From the cell containing the given text, extract its center point as [x, y] coordinate. 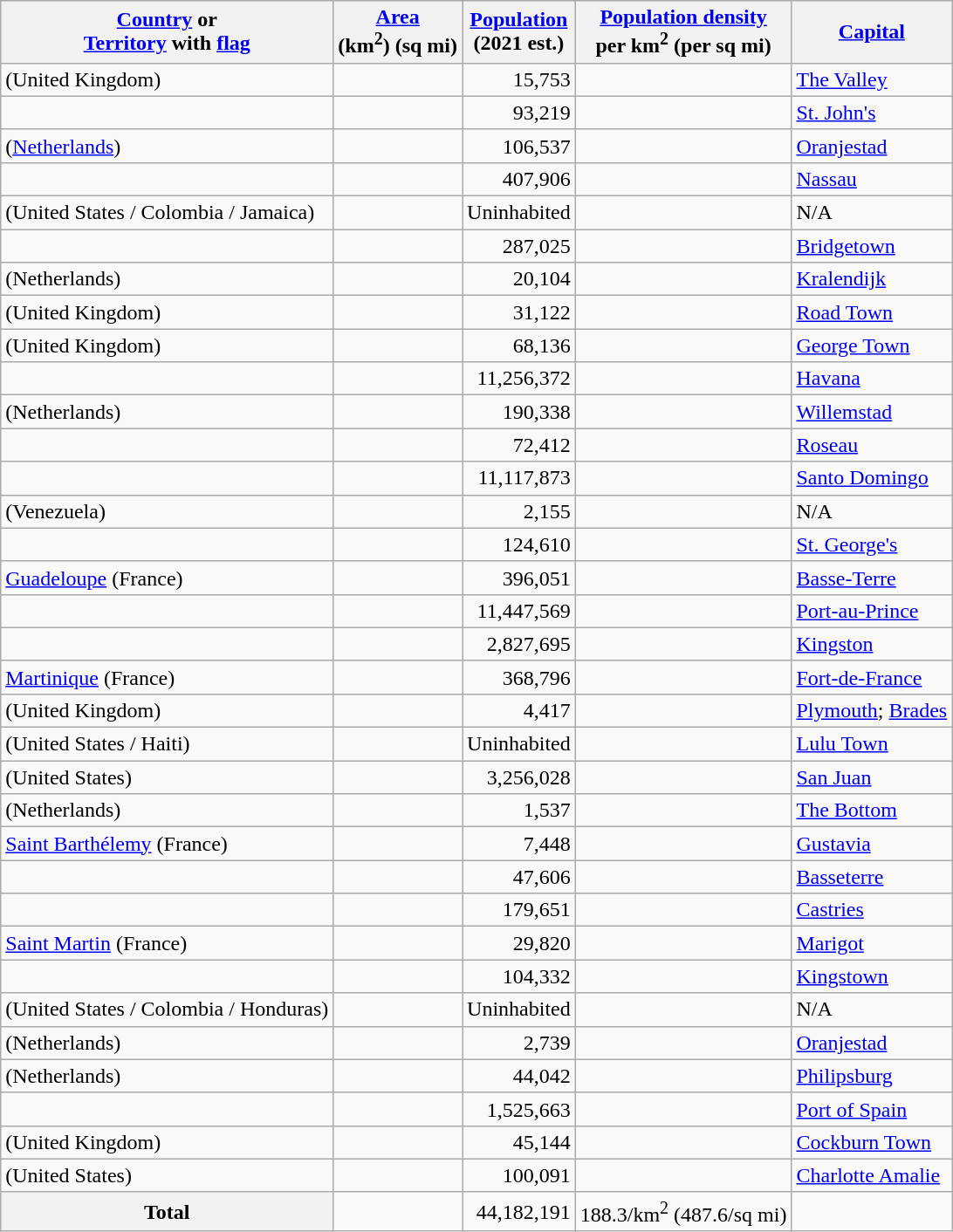
Saint Barthélemy (France) [168, 844]
Marigot [872, 943]
St. John's [872, 113]
Saint Martin (France) [168, 943]
Basseterre [872, 877]
Guadeloupe (France) [168, 578]
124,610 [519, 544]
San Juan [872, 777]
The Bottom [872, 811]
15,753 [519, 79]
20,104 [519, 279]
Nassau [872, 179]
45,144 [519, 1142]
Plymouth; Brades [872, 710]
Port-au-Prince [872, 611]
George Town [872, 346]
1,537 [519, 811]
Port of Spain [872, 1109]
Roseau [872, 445]
179,651 [519, 910]
Gustavia [872, 844]
Lulu Town [872, 744]
Population(2021 est.) [519, 32]
Total [168, 1211]
Population densityper km2 (per sq mi) [683, 32]
104,332 [519, 976]
3,256,028 [519, 777]
(United States / Haiti) [168, 744]
Castries [872, 910]
407,906 [519, 179]
396,051 [519, 578]
Fort-de-France [872, 677]
1,525,663 [519, 1109]
Kingstown [872, 976]
(United States / Colombia / Honduras) [168, 1010]
44,182,191 [519, 1211]
72,412 [519, 445]
St. George's [872, 544]
44,042 [519, 1076]
Willemstad [872, 412]
Cockburn Town [872, 1142]
(United States / Colombia / Jamaica) [168, 213]
29,820 [519, 943]
Kralendijk [872, 279]
7,448 [519, 844]
Charlotte Amalie [872, 1175]
Philipsburg [872, 1076]
Basse-Terre [872, 578]
Havana [872, 379]
Country orTerritory with flag [168, 32]
11,447,569 [519, 611]
Martinique (France) [168, 677]
106,537 [519, 146]
190,338 [519, 412]
2,739 [519, 1043]
47,606 [519, 877]
(Venezuela) [168, 511]
Kingston [872, 644]
The Valley [872, 79]
11,256,372 [519, 379]
Capital [872, 32]
2,827,695 [519, 644]
93,219 [519, 113]
Road Town [872, 312]
Area(km2) (sq mi) [398, 32]
68,136 [519, 346]
Bridgetown [872, 246]
Santo Domingo [872, 478]
11,117,873 [519, 478]
4,417 [519, 710]
188.3/km2 (487.6/sq mi) [683, 1211]
31,122 [519, 312]
2,155 [519, 511]
368,796 [519, 677]
287,025 [519, 246]
100,091 [519, 1175]
